Search for the cell housing the specified text and yield its [X, Y] center coordinate. 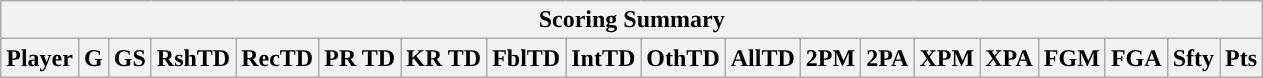
Sfty [1193, 58]
GS [130, 58]
XPM [947, 58]
FGA [1136, 58]
KR TD [444, 58]
FGM [1072, 58]
Scoring Summary [632, 20]
PR TD [360, 58]
G [93, 58]
OthTD [683, 58]
Pts [1242, 58]
2PM [830, 58]
AllTD [762, 58]
RshTD [193, 58]
IntTD [604, 58]
Player [40, 58]
FblTD [526, 58]
RecTD [278, 58]
2PA [888, 58]
XPA [1010, 58]
